Return [x, y] of the center of cell containing provided text 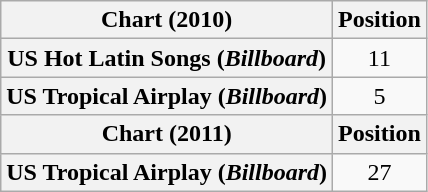
5 [380, 96]
Chart (2010) [167, 20]
27 [380, 172]
Chart (2011) [167, 134]
11 [380, 58]
US Hot Latin Songs (Billboard) [167, 58]
